Output the (x, y) coordinate of the center of the cell containing the given text.  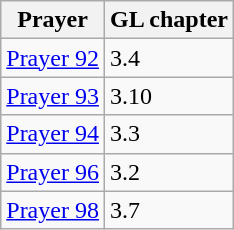
Prayer (53, 20)
3.3 (168, 134)
Prayer 96 (53, 172)
3.10 (168, 96)
3.7 (168, 210)
3.4 (168, 58)
Prayer 98 (53, 210)
Prayer 94 (53, 134)
3.2 (168, 172)
Prayer 93 (53, 96)
Prayer 92 (53, 58)
GL chapter (168, 20)
